Capture the cell that displays the provided text and extract its [X, Y] central coordinate. 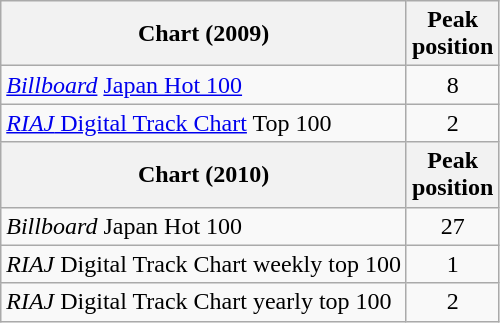
8 [452, 85]
1 [452, 264]
27 [452, 226]
Chart (2010) [204, 174]
RIAJ Digital Track Chart weekly top 100 [204, 264]
Chart (2009) [204, 34]
RIAJ Digital Track Chart yearly top 100 [204, 302]
RIAJ Digital Track Chart Top 100 [204, 123]
